Detect which cell encompasses the target text, then output its [X, Y] center coordinate. 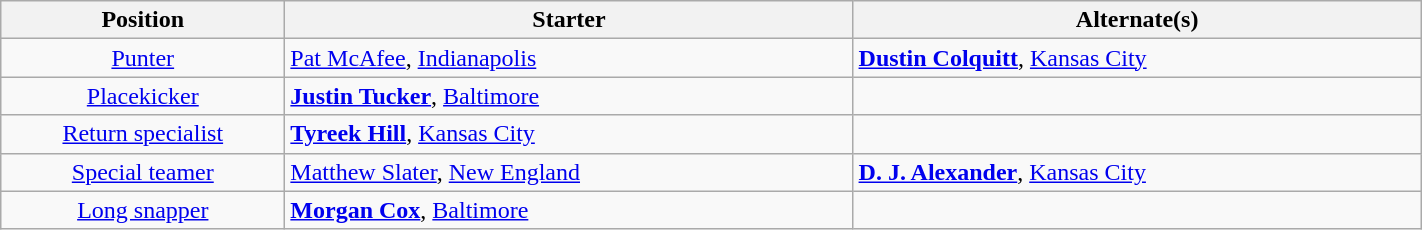
Dustin Colquitt, Kansas City [1137, 58]
Tyreek Hill, Kansas City [569, 134]
Matthew Slater, New England [569, 172]
Punter [143, 58]
Placekicker [143, 96]
Position [143, 20]
D. J. Alexander, Kansas City [1137, 172]
Long snapper [143, 210]
Alternate(s) [1137, 20]
Justin Tucker, Baltimore [569, 96]
Return specialist [143, 134]
Starter [569, 20]
Pat McAfee, Indianapolis [569, 58]
Morgan Cox, Baltimore [569, 210]
Special teamer [143, 172]
